Locate the cell with the specified text and output its (x, y) center coordinate. 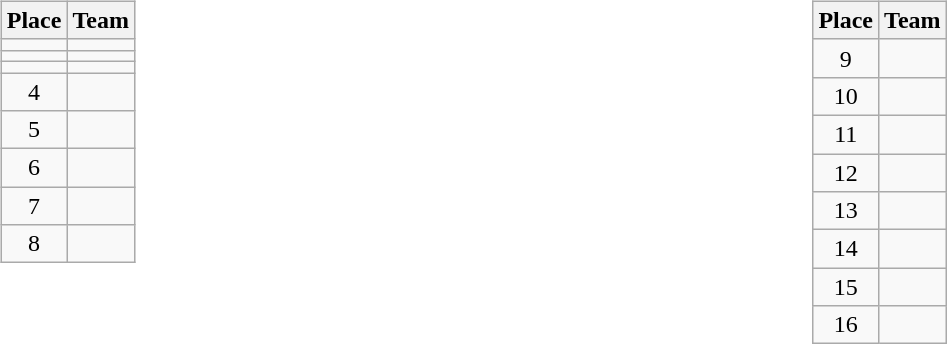
9 (846, 58)
5 (34, 130)
12 (846, 173)
6 (34, 168)
7 (34, 206)
16 (846, 325)
8 (34, 244)
14 (846, 249)
15 (846, 287)
13 (846, 211)
11 (846, 134)
10 (846, 96)
4 (34, 91)
